For the text-containing cell, return its midpoint in (X, Y) coordinate format. 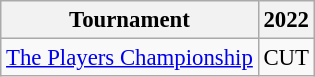
2022 (286, 20)
CUT (286, 58)
Tournament (130, 20)
The Players Championship (130, 58)
